Determine the (X, Y) coordinate at the center of the cell enclosing the given text.  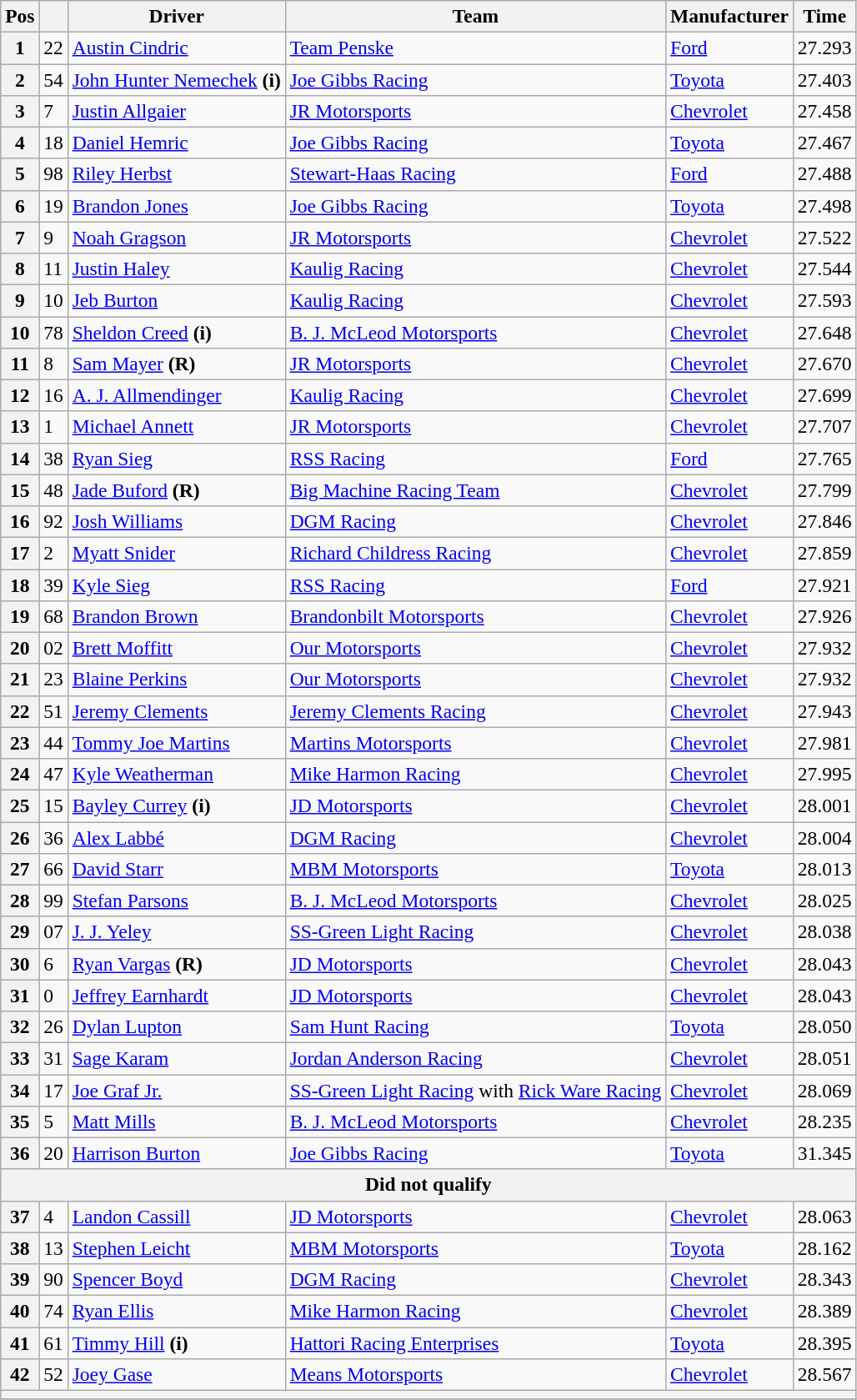
28.069 (824, 1090)
78 (53, 332)
28.063 (824, 1217)
Means Motorsports (475, 1374)
52 (53, 1374)
27.293 (824, 48)
27.846 (824, 521)
27.859 (824, 553)
Pos (20, 16)
27.522 (824, 238)
Joe Graf Jr. (177, 1090)
Ryan Vargas (R) (177, 964)
Justin Haley (177, 268)
Team (475, 16)
Jeb Burton (177, 300)
Blaine Perkins (177, 680)
25 (20, 805)
44 (53, 743)
28.389 (824, 1311)
Harrison Burton (177, 1153)
42 (20, 1374)
Did not qualify (428, 1185)
27 (20, 869)
28.235 (824, 1122)
66 (53, 869)
35 (20, 1122)
Time (824, 16)
Kyle Sieg (177, 585)
27.498 (824, 206)
Sheldon Creed (i) (177, 332)
74 (53, 1311)
Brandon Jones (177, 206)
Timmy Hill (i) (177, 1342)
Michael Annett (177, 427)
27.467 (824, 143)
Stephen Leicht (177, 1248)
Alex Labbé (177, 837)
Jeremy Clements Racing (475, 711)
07 (53, 932)
Stefan Parsons (177, 901)
Landon Cassill (177, 1217)
27.699 (824, 395)
14 (20, 459)
27.765 (824, 459)
Brett Moffitt (177, 648)
28.567 (824, 1374)
29 (20, 932)
28 (20, 901)
Jade Buford (R) (177, 490)
12 (20, 395)
Noah Gragson (177, 238)
Matt Mills (177, 1122)
27.648 (824, 332)
51 (53, 711)
Richard Childress Racing (475, 553)
28.004 (824, 837)
Driver (177, 16)
Jordan Anderson Racing (475, 1058)
Ryan Ellis (177, 1311)
Tommy Joe Martins (177, 743)
27.593 (824, 300)
Jeremy Clements (177, 711)
27.544 (824, 268)
28.343 (824, 1279)
Brandon Brown (177, 616)
27.921 (824, 585)
Dylan Lupton (177, 1026)
Myatt Snider (177, 553)
Bayley Currey (i) (177, 805)
0 (53, 996)
3 (20, 111)
Ryan Sieg (177, 459)
Justin Allgaier (177, 111)
John Hunter Nemechek (i) (177, 79)
47 (53, 774)
28.395 (824, 1342)
98 (53, 174)
Manufacturer (730, 16)
SS-Green Light Racing with Rick Ware Racing (475, 1090)
37 (20, 1217)
Jeffrey Earnhardt (177, 996)
27.981 (824, 743)
28.162 (824, 1248)
28.001 (824, 805)
Daniel Hemric (177, 143)
02 (53, 648)
54 (53, 79)
Brandonbilt Motorsports (475, 616)
Austin Cindric (177, 48)
92 (53, 521)
34 (20, 1090)
41 (20, 1342)
SS-Green Light Racing (475, 932)
Sage Karam (177, 1058)
Hattori Racing Enterprises (475, 1342)
31.345 (824, 1153)
Riley Herbst (177, 174)
Sam Hunt Racing (475, 1026)
27.799 (824, 490)
Team Penske (475, 48)
Big Machine Racing Team (475, 490)
28.013 (824, 869)
28.050 (824, 1026)
27.707 (824, 427)
99 (53, 901)
68 (53, 616)
27.943 (824, 711)
61 (53, 1342)
27.403 (824, 79)
J. J. Yeley (177, 932)
28.038 (824, 932)
28.051 (824, 1058)
A. J. Allmendinger (177, 395)
27.926 (824, 616)
30 (20, 964)
Martins Motorsports (475, 743)
Kyle Weatherman (177, 774)
Sam Mayer (R) (177, 364)
33 (20, 1058)
28.025 (824, 901)
48 (53, 490)
Spencer Boyd (177, 1279)
27.995 (824, 774)
21 (20, 680)
Joey Gase (177, 1374)
27.670 (824, 364)
27.488 (824, 174)
David Starr (177, 869)
24 (20, 774)
90 (53, 1279)
Stewart-Haas Racing (475, 174)
Josh Williams (177, 521)
27.458 (824, 111)
40 (20, 1311)
32 (20, 1026)
